Return the (x, y) coordinate for the center point of the cell that contains the specified text.  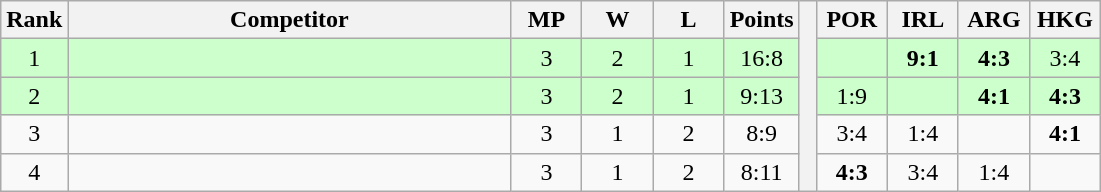
Rank (34, 20)
9:1 (922, 58)
8:9 (762, 134)
HKG (1064, 20)
1:9 (852, 96)
L (688, 20)
ARG (994, 20)
MP (546, 20)
W (618, 20)
POR (852, 20)
Competitor (290, 20)
4 (34, 172)
IRL (922, 20)
16:8 (762, 58)
8:11 (762, 172)
9:13 (762, 96)
Points (762, 20)
